Locate the cell with the specified text and output its [x, y] center coordinate. 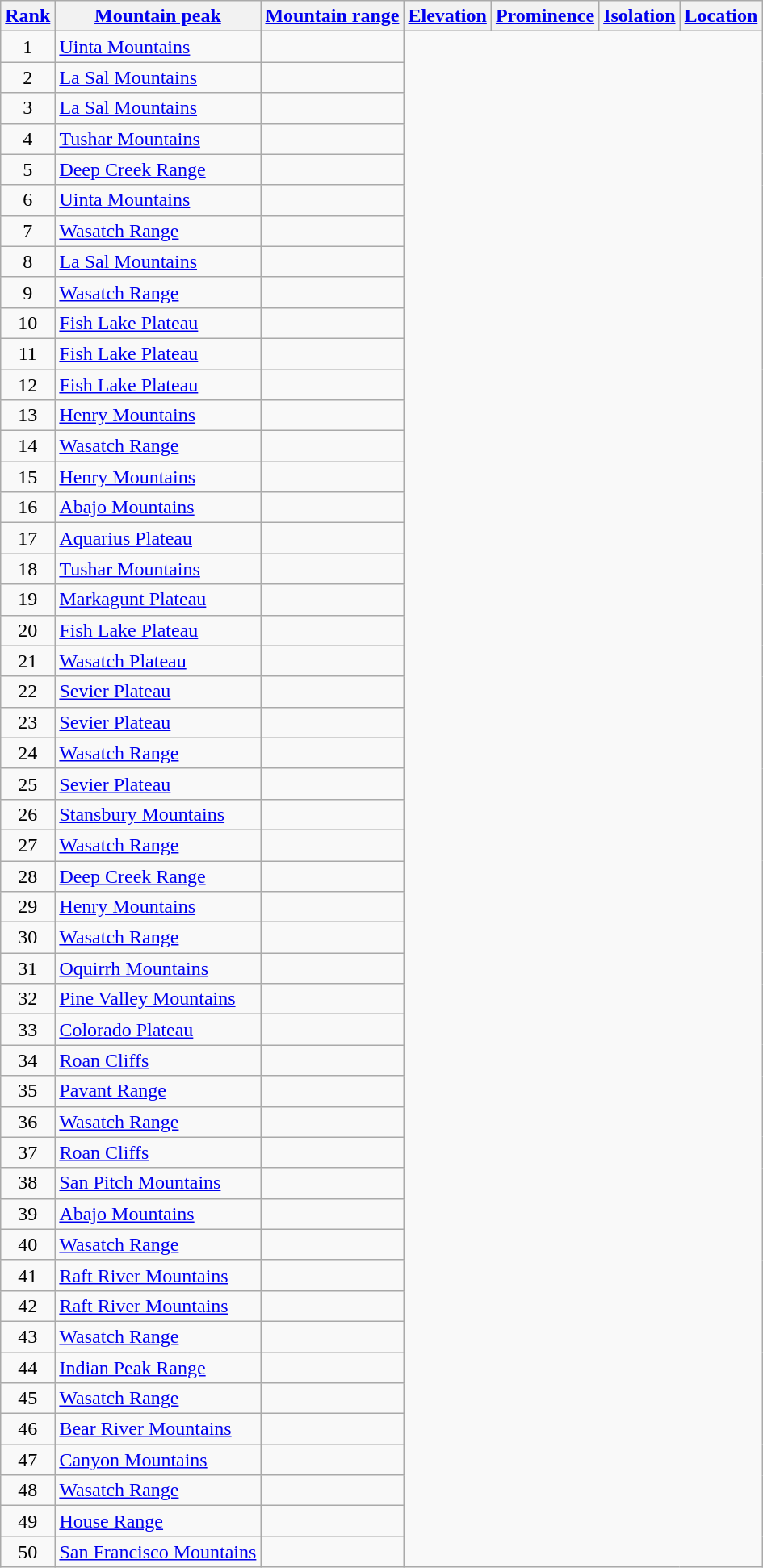
27 [27, 845]
4 [27, 139]
Oquirrh Mountains [158, 968]
Prominence [544, 16]
1 [27, 47]
Pavant Range [158, 1091]
36 [27, 1122]
21 [27, 661]
23 [27, 722]
7 [27, 231]
Location [721, 16]
17 [27, 538]
43 [27, 1336]
28 [27, 876]
25 [27, 784]
Colorado Plateau [158, 1030]
8 [27, 261]
12 [27, 385]
Rank [27, 16]
48 [27, 1491]
San Pitch Mountains [158, 1183]
46 [27, 1429]
16 [27, 508]
19 [27, 600]
31 [27, 968]
45 [27, 1399]
41 [27, 1275]
Pine Valley Mountains [158, 999]
47 [27, 1460]
6 [27, 200]
Stansbury Mountains [158, 814]
42 [27, 1306]
35 [27, 1091]
44 [27, 1368]
15 [27, 477]
House Range [158, 1521]
22 [27, 692]
33 [27, 1030]
39 [27, 1214]
Isolation [639, 16]
14 [27, 446]
38 [27, 1183]
30 [27, 938]
32 [27, 999]
20 [27, 630]
9 [27, 292]
Indian Peak Range [158, 1368]
11 [27, 353]
Bear River Mountains [158, 1429]
Markagunt Plateau [158, 600]
Wasatch Plateau [158, 661]
26 [27, 814]
5 [27, 169]
San Francisco Mountains [158, 1552]
29 [27, 907]
37 [27, 1152]
18 [27, 569]
13 [27, 416]
40 [27, 1244]
24 [27, 753]
Elevation [447, 16]
50 [27, 1552]
34 [27, 1060]
Aquarius Plateau [158, 538]
10 [27, 323]
Canyon Mountains [158, 1460]
2 [27, 77]
3 [27, 108]
Mountain range [333, 16]
49 [27, 1521]
Mountain peak [158, 16]
